Scan for the cell matching the given text and deliver its (x, y) coordinate at center. 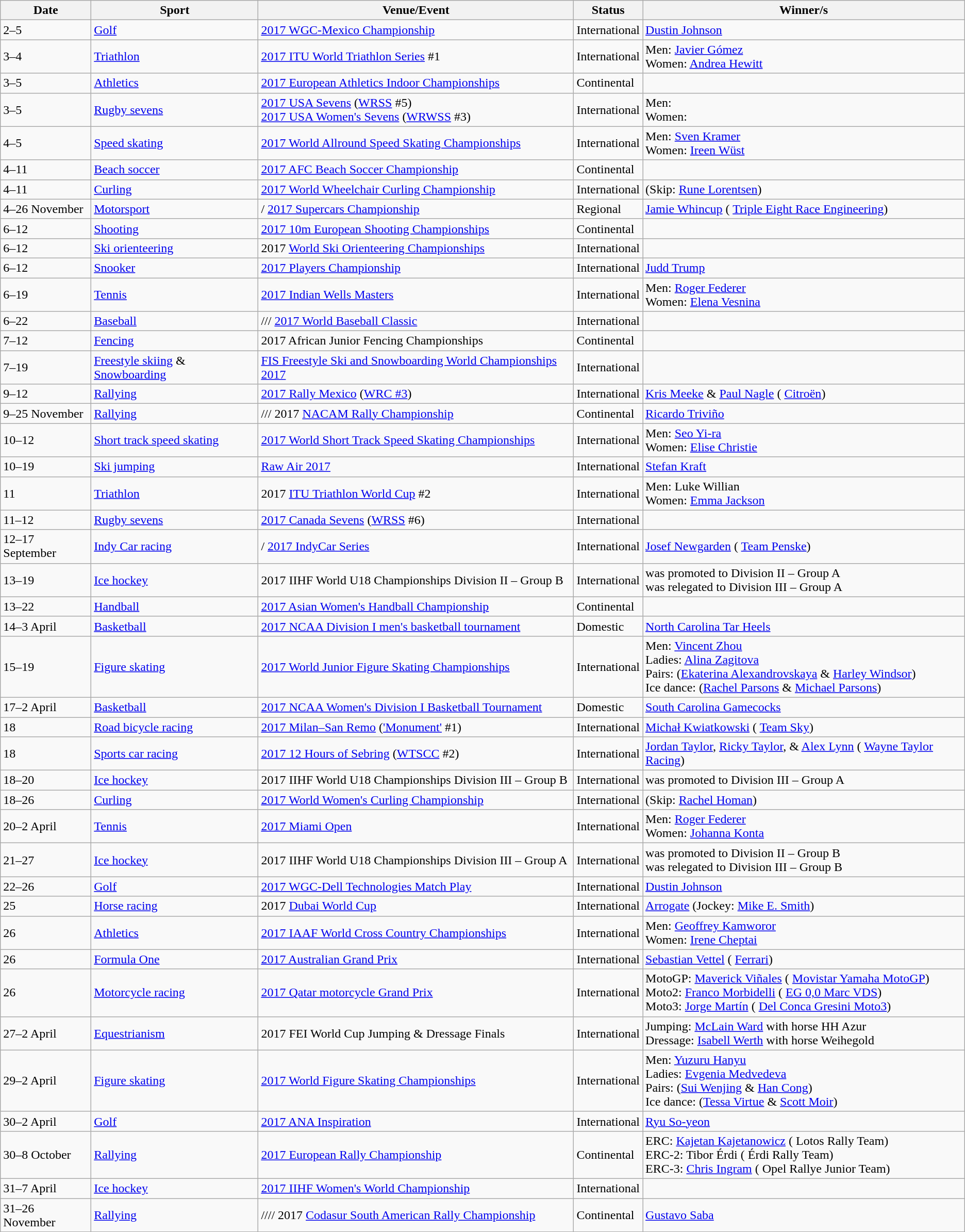
2017 ITU World Triathlon Series #1 (416, 57)
18–26 (46, 800)
/// 2017 NACAM Rally Championship (416, 414)
2017 10m European Shooting Championships (416, 228)
4–5 (46, 143)
29–2 April (46, 1081)
31–26 November (46, 1215)
Gustavo Saba (804, 1215)
6–22 (46, 321)
Men: Roger FedererWomen: Johanna Konta (804, 826)
Men: Yuzuru HanyuLadies: Evgenia MedvedevaPairs: (Sui Wenjing & Han Cong)Ice dance: (Tessa Virtue & Scott Moir) (804, 1081)
North Carolina Tar Heels (804, 626)
17–2 April (46, 707)
2017 African Junior Fencing Championships (416, 341)
2017 IIHF World U18 Championships Division III – Group A (416, 860)
31–7 April (46, 1188)
2017 Qatar motorcycle Grand Prix (416, 993)
2017 World Ski Orienteering Championships (416, 248)
2017 European Rally Championship (416, 1155)
21–27 (46, 860)
was promoted to Division II – Group B was relegated to Division III – Group B (804, 860)
11 (46, 493)
Beach soccer (175, 170)
Men: Seo Yi-raWomen: Elise Christie (804, 440)
ERC: Kajetan Kajetanowicz ( Lotos Rally Team)ERC-2: Tibor Érdi ( Érdi Rally Team)ERC-3: Chris Ingram ( Opel Rallye Junior Team) (804, 1155)
2017 European Athletics Indoor Championships (416, 83)
7–19 (46, 367)
2017 AFC Beach Soccer Championship (416, 170)
MotoGP: Maverick Viñales ( Movistar Yamaha MotoGP)Moto2: Franco Morbidelli ( EG 0,0 Marc VDS)Moto3: Jorge Martín ( Del Conca Gresini Moto3) (804, 993)
2017 WGC-Dell Technologies Match Play (416, 886)
Arrogate (Jockey: Mike E. Smith) (804, 906)
Snooker (175, 268)
2017 World Junior Figure Skating Championships (416, 666)
Freestyle skiing & Snowboarding (175, 367)
18–20 (46, 780)
Motorsport (175, 209)
Michał Kwiatkowski ( Team Sky) (804, 727)
6–19 (46, 294)
Jordan Taylor, Ricky Taylor, & Alex Lynn ( Wayne Taylor Racing) (804, 754)
Venue/Event (416, 10)
Men: Vincent ZhouLadies: Alina ZagitovaPairs: (Ekaterina Alexandrovskaya & Harley Windsor)Ice dance: (Rachel Parsons & Michael Parsons) (804, 666)
27–2 April (46, 1033)
South Carolina Gamecocks (804, 707)
2017 Canada Sevens (WRSS #6) (416, 520)
Ski jumping (175, 467)
Speed skating (175, 143)
2017 NCAA Division I men's basketball tournament (416, 626)
2017 USA Sevens (WRSS #5) 2017 USA Women's Sevens (WRWSS #3) (416, 109)
2017 WGC-Mexico Championship (416, 30)
2017 World Women's Curling Championship (416, 800)
15–19 (46, 666)
Men: Women: (804, 109)
2017 Australian Grand Prix (416, 959)
2017 ITU Triathlon World Cup #2 (416, 493)
Kris Meeke & Paul Nagle ( Citroën) (804, 394)
Road bicycle racing (175, 727)
30–8 October (46, 1155)
Baseball (175, 321)
was promoted to Division III – Group A (804, 780)
Winner/s (804, 10)
Sport (175, 10)
2017 FEI World Cup Jumping & Dressage Finals (416, 1033)
2–5 (46, 30)
2017 Miami Open (416, 826)
2017 World Short Track Speed Skating Championships (416, 440)
Men: Roger FedererWomen: Elena Vesnina (804, 294)
/ 2017 IndyCar Series (416, 547)
9–25 November (46, 414)
2017 Asian Women's Handball Championship (416, 606)
(Skip: Rune Lorentsen) (804, 189)
Fencing (175, 341)
Horse racing (175, 906)
Date (46, 10)
Jamie Whincup ( Triple Eight Race Engineering) (804, 209)
Josef Newgarden ( Team Penske) (804, 547)
Handball (175, 606)
Status (608, 10)
Judd Trump (804, 268)
10–12 (46, 440)
Raw Air 2017 (416, 467)
Men: Geoffrey KamwororWomen: Irene Cheptai (804, 932)
2017 Dubai World Cup (416, 906)
Short track speed skating (175, 440)
2017 IIHF Women's World Championship (416, 1188)
11–12 (46, 520)
2017 Indian Wells Masters (416, 294)
22–26 (46, 886)
2017 IIHF World U18 Championships Division II – Group B (416, 580)
/ 2017 Supercars Championship (416, 209)
Men: Sven KramerWomen: Ireen Wüst (804, 143)
2017 IAAF World Cross Country Championships (416, 932)
(Skip: Rachel Homan) (804, 800)
10–19 (46, 467)
Stefan Kraft (804, 467)
2017 NCAA Women's Division I Basketball Tournament (416, 707)
Regional (608, 209)
Formula One (175, 959)
Shooting (175, 228)
2017 IIHF World U18 Championships Division III – Group B (416, 780)
Men: Luke WillianWomen: Emma Jackson (804, 493)
13–22 (46, 606)
Jumping: McLain Ward with horse HH AzurDressage: Isabell Werth with horse Weihegold (804, 1033)
/// 2017 World Baseball Classic (416, 321)
Ryu So-yeon (804, 1121)
Indy Car racing (175, 547)
14–3 April (46, 626)
20–2 April (46, 826)
7–12 (46, 341)
2017 Players Championship (416, 268)
Sports car racing (175, 754)
Sebastian Vettel ( Ferrari) (804, 959)
2017 12 Hours of Sebring (WTSCC #2) (416, 754)
Ricardo Triviño (804, 414)
was promoted to Division II – Group A was relegated to Division III – Group A (804, 580)
9–12 (46, 394)
2017 World Allround Speed Skating Championships (416, 143)
FIS Freestyle Ski and Snowboarding World Championships 2017 (416, 367)
Men: Javier GómezWomen: Andrea Hewitt (804, 57)
30–2 April (46, 1121)
2017 ANA Inspiration (416, 1121)
2017 Milan–San Remo ('Monument' #1) (416, 727)
2017 World Figure Skating Championships (416, 1081)
Ski orienteering (175, 248)
12–17 September (46, 547)
Equestrianism (175, 1033)
25 (46, 906)
13–19 (46, 580)
2017 World Wheelchair Curling Championship (416, 189)
Motorcycle racing (175, 993)
//// 2017 Codasur South American Rally Championship (416, 1215)
3–4 (46, 57)
2017 Rally Mexico (WRC #3) (416, 394)
4–26 November (46, 209)
